Provide the [x, y] coordinate of the cell's center where the given text is located.  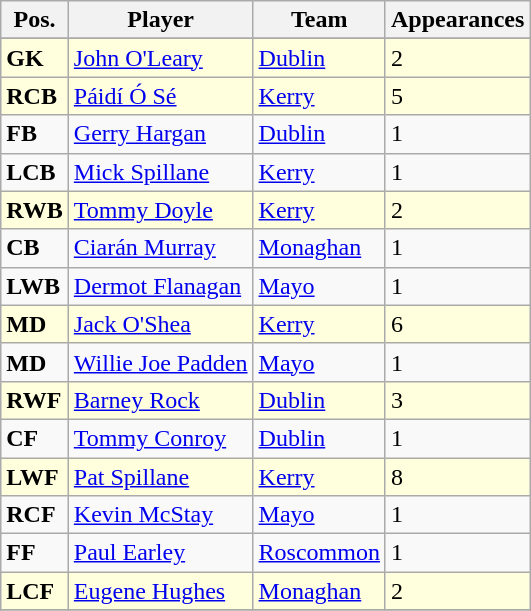
6 [457, 324]
Ciarán Murray [160, 248]
Mick Spillane [160, 172]
Páidí Ó Sé [160, 96]
Roscommon [319, 553]
RCB [35, 96]
8 [457, 477]
FF [35, 553]
Jack O'Shea [160, 324]
Paul Earley [160, 553]
FB [35, 134]
RWF [35, 400]
Player [160, 20]
CF [35, 438]
Kevin McStay [160, 515]
LWB [35, 286]
Barney Rock [160, 400]
Pos. [35, 20]
RCF [35, 515]
LCF [35, 591]
Dermot Flanagan [160, 286]
Willie Joe Padden [160, 362]
Appearances [457, 20]
Tommy Doyle [160, 210]
Tommy Conroy [160, 438]
John O'Leary [160, 58]
5 [457, 96]
LWF [35, 477]
GK [35, 58]
LCB [35, 172]
CB [35, 248]
Team [319, 20]
RWB [35, 210]
Eugene Hughes [160, 591]
Gerry Hargan [160, 134]
Pat Spillane [160, 477]
3 [457, 400]
